Scan for the cell matching the given text and deliver its [X, Y] coordinate at center. 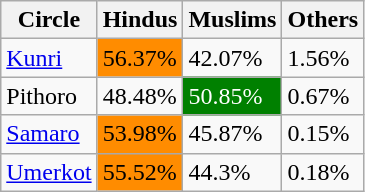
Pithoro [49, 96]
45.87% [232, 134]
0.18% [323, 172]
Samaro [49, 134]
0.15% [323, 134]
Kunri [49, 58]
Others [323, 20]
Hindus [140, 20]
44.3% [232, 172]
50.85% [232, 96]
0.67% [323, 96]
42.07% [232, 58]
55.52% [140, 172]
Umerkot [49, 172]
1.56% [323, 58]
Circle [49, 20]
Muslims [232, 20]
53.98% [140, 134]
56.37% [140, 58]
48.48% [140, 96]
